Return the (x, y) coordinate for the center point of the cell that contains the specified text.  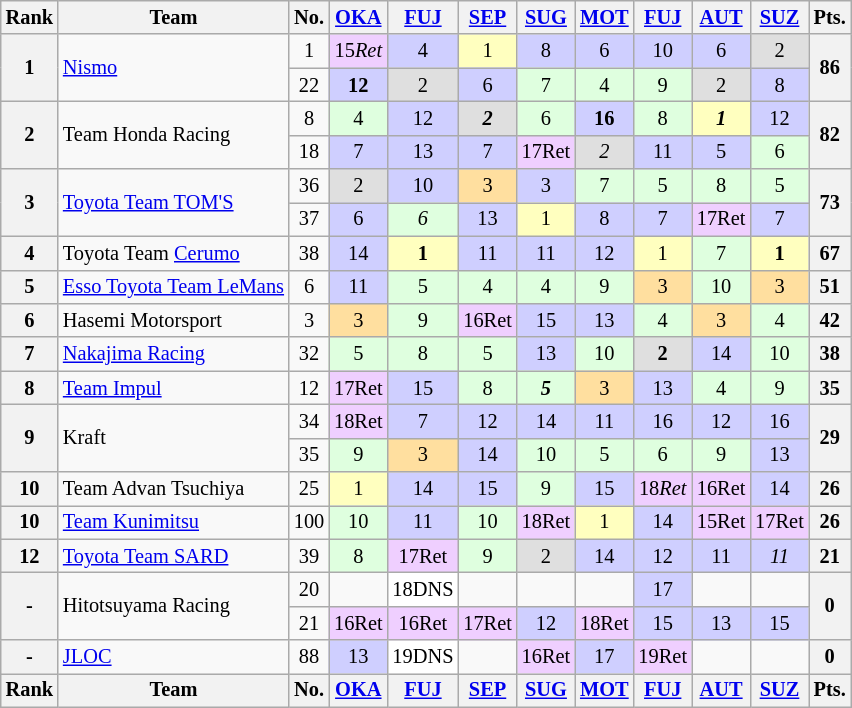
67 (830, 253)
86 (830, 68)
42 (830, 320)
Team Impul (174, 388)
39 (309, 556)
Esso Toyota Team LeMans (174, 287)
18 (309, 152)
Team Advan Tsuchiya (174, 489)
32 (309, 354)
Hitotsuyama Racing (174, 606)
Team Honda Racing (174, 134)
82 (830, 134)
Toyota Team TOM'S (174, 202)
37 (309, 219)
Kraft (174, 438)
Hasemi Motorsport (174, 320)
19Ret (663, 657)
20 (309, 589)
Nakajima Racing (174, 354)
100 (309, 522)
88 (309, 657)
25 (309, 489)
22 (309, 85)
34 (309, 421)
51 (830, 287)
18DNS (424, 589)
Nismo (174, 68)
Toyota Team SARD (174, 556)
Team Kunimitsu (174, 522)
19DNS (424, 657)
36 (309, 186)
29 (830, 438)
JLOC (174, 657)
73 (830, 202)
Toyota Team Cerumo (174, 253)
